Detect which cell encompasses the target text, then output its [x, y] center coordinate. 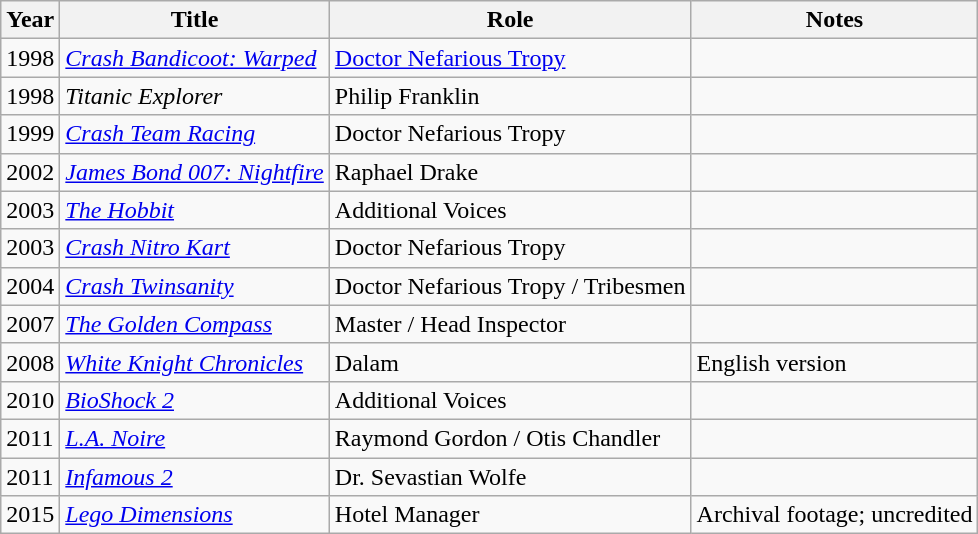
1999 [30, 134]
English version [834, 362]
Dr. Sevastian Wolfe [510, 477]
Lego Dimensions [194, 515]
2007 [30, 324]
Doctor Nefarious Tropy / Tribesmen [510, 286]
The Golden Compass [194, 324]
Philip Franklin [510, 96]
Title [194, 20]
Crash Bandicoot: Warped [194, 58]
Year [30, 20]
2008 [30, 362]
Raymond Gordon / Otis Chandler [510, 438]
Crash Team Racing [194, 134]
2015 [30, 515]
BioShock 2 [194, 400]
Crash Twinsanity [194, 286]
The Hobbit [194, 210]
Notes [834, 20]
Role [510, 20]
L.A. Noire [194, 438]
Master / Head Inspector [510, 324]
James Bond 007: Nightfire [194, 172]
Titanic Explorer [194, 96]
Crash Nitro Kart [194, 248]
2010 [30, 400]
2004 [30, 286]
Hotel Manager [510, 515]
Archival footage; uncredited [834, 515]
Raphael Drake [510, 172]
Infamous 2 [194, 477]
Dalam [510, 362]
2002 [30, 172]
White Knight Chronicles [194, 362]
